For the text-containing cell, return its midpoint in (X, Y) coordinate format. 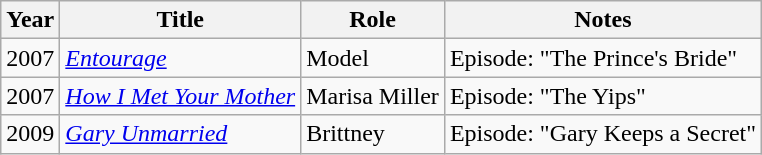
Title (180, 20)
Episode: "The Yips" (602, 96)
Gary Unmarried (180, 134)
Year (30, 20)
Episode: "Gary Keeps a Secret" (602, 134)
2009 (30, 134)
Model (373, 58)
Brittney (373, 134)
Episode: "The Prince's Bride" (602, 58)
Entourage (180, 58)
Role (373, 20)
Marisa Miller (373, 96)
Notes (602, 20)
How I Met Your Mother (180, 96)
